Detect which cell encompasses the target text, then output its [x, y] center coordinate. 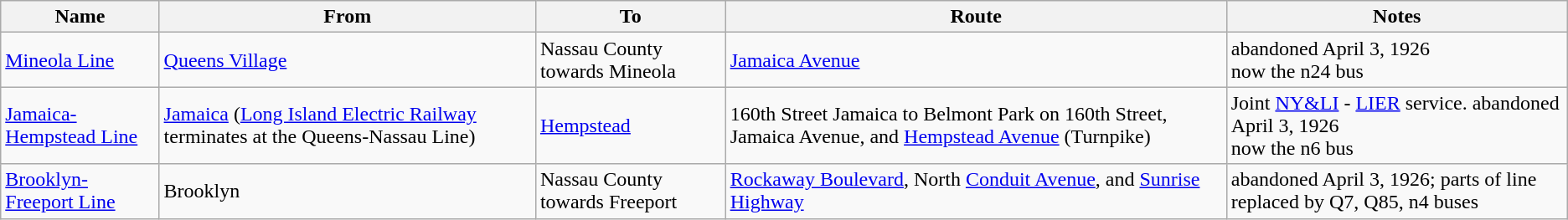
abandoned April 3, 1926now the n24 bus [1397, 60]
Jamaica-Hempstead Line [80, 125]
Mineola Line [80, 60]
Brooklyn [347, 191]
Rockaway Boulevard, North Conduit Avenue, and Sunrise Highway [976, 191]
abandoned April 3, 1926; parts of line replaced by Q7, Q85, n4 buses [1397, 191]
160th Street Jamaica to Belmont Park on 160th Street, Jamaica Avenue, and Hempstead Avenue (Turnpike) [976, 125]
Brooklyn-Freeport Line [80, 191]
Route [976, 17]
Nassau County towards Freeport [630, 191]
Hempstead [630, 125]
Nassau County towards Mineola [630, 60]
Name [80, 17]
Jamaica (Long Island Electric Railway terminates at the Queens-Nassau Line) [347, 125]
Jamaica Avenue [976, 60]
To [630, 17]
Joint NY&LI - LIER service. abandoned April 3, 1926 now the n6 bus [1397, 125]
Notes [1397, 17]
From [347, 17]
Queens Village [347, 60]
